Identify which cell holds the provided text, then report its [x, y] central coordinate. 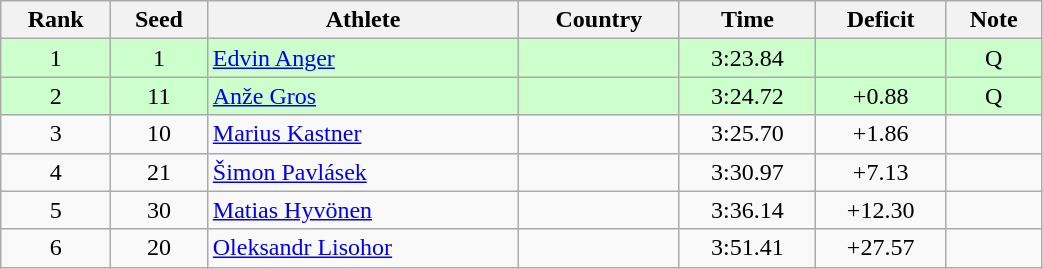
10 [160, 134]
Marius Kastner [363, 134]
Time [748, 20]
Šimon Pavlásek [363, 172]
+0.88 [880, 96]
+12.30 [880, 210]
3:25.70 [748, 134]
5 [56, 210]
3:24.72 [748, 96]
3:30.97 [748, 172]
3 [56, 134]
21 [160, 172]
+7.13 [880, 172]
Anže Gros [363, 96]
6 [56, 248]
3:51.41 [748, 248]
3:23.84 [748, 58]
Athlete [363, 20]
+27.57 [880, 248]
Deficit [880, 20]
Oleksandr Lisohor [363, 248]
Country [599, 20]
+1.86 [880, 134]
Edvin Anger [363, 58]
30 [160, 210]
2 [56, 96]
4 [56, 172]
Note [994, 20]
11 [160, 96]
3:36.14 [748, 210]
Matias Hyvönen [363, 210]
Rank [56, 20]
Seed [160, 20]
20 [160, 248]
